Output the [x, y] coordinate of the center of the cell containing the given text.  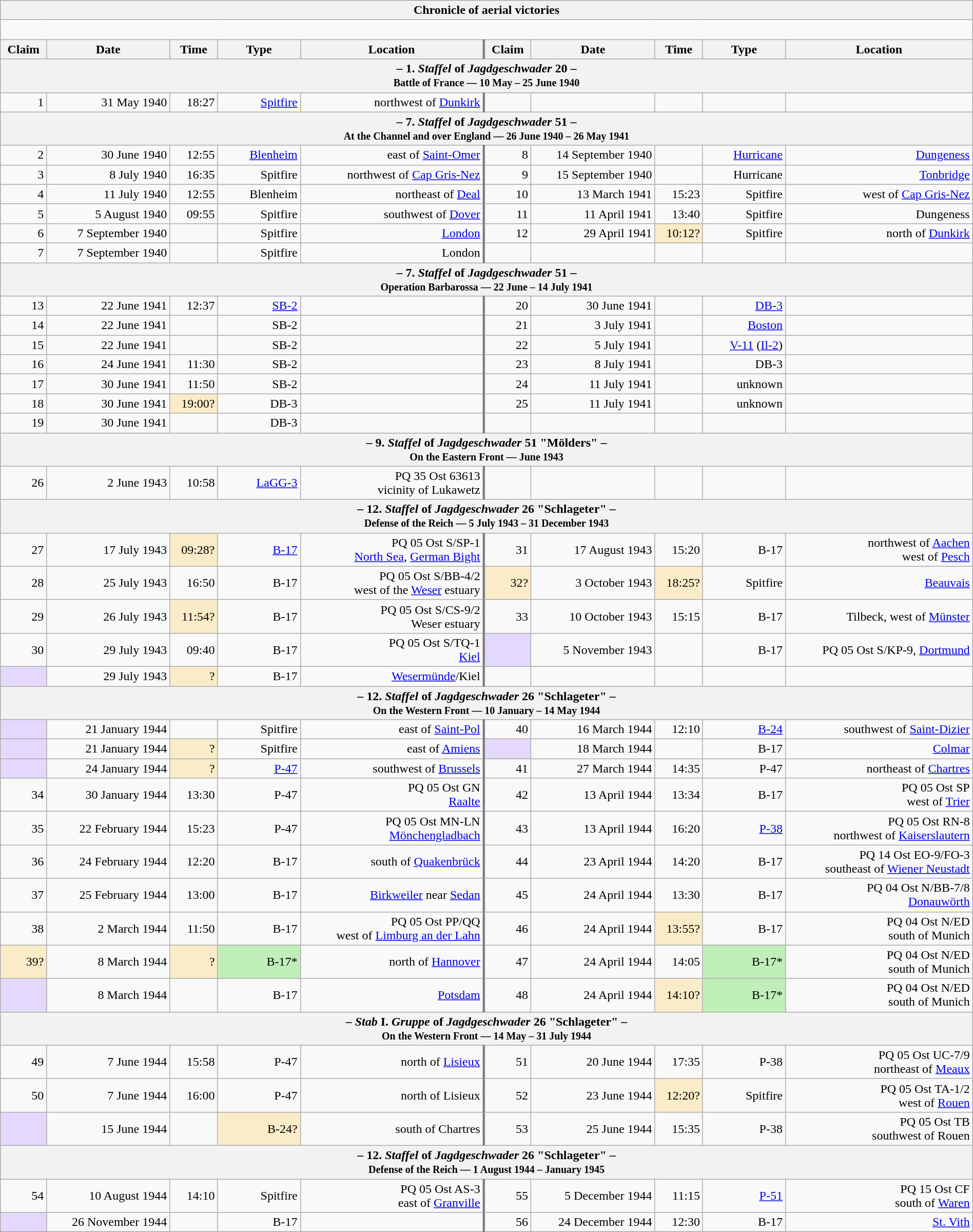
PQ 05 Ost UC-7/9northeast of Meaux [879, 1062]
53 [508, 1128]
Chronicle of aerial victories [487, 10]
15 September 1940 [593, 175]
Birkweiler near Sedan [392, 895]
5 August 1940 [108, 214]
41 [508, 768]
south of Chartres [392, 1128]
47 [508, 962]
20 [508, 306]
26 July 1943 [108, 616]
30 January 1944 [108, 795]
30 June 1940 [108, 155]
32? [508, 583]
PQ 35 Ost 63613vicinity of Lukawetz [392, 483]
2 [24, 155]
Beauvais [879, 583]
55 [508, 1195]
PQ 05 Ost S/BB-4/2west of the Weser estuary [392, 583]
13:55? [678, 928]
24 February 1944 [108, 861]
B-24? [259, 1128]
11:54? [194, 616]
5 December 1944 [593, 1195]
10:12? [678, 233]
PQ 14 Ost EO-9/FO-3southeast of Wiener Neustadt [879, 861]
PQ 05 Ost AS-3east of Granville [392, 1195]
8 July 1941 [593, 364]
PQ 05 Ost S/KP-9, Dortmund [879, 650]
16 [24, 364]
P-51 [744, 1195]
12:10 [678, 729]
09:40 [194, 650]
14 [24, 325]
11:30 [194, 364]
west of Cap Gris-Nez [879, 194]
13 [24, 306]
40 [508, 729]
7 [24, 253]
PQ 05 Ost TA-1/2west of Rouen [879, 1095]
10:58 [194, 483]
21 [508, 325]
PQ 05 Ost TBsouthwest of Rouen [879, 1128]
14:20 [678, 861]
11 July 1940 [108, 194]
16 March 1944 [593, 729]
17 August 1943 [593, 549]
Wesermünde/Kiel [392, 676]
southwest of Brussels [392, 768]
31 [508, 549]
24 [508, 384]
29 April 1941 [593, 233]
13:00 [194, 895]
south of Quakenbrück [392, 861]
43 [508, 829]
19 [24, 423]
12 [508, 233]
2 June 1943 [108, 483]
2 March 1944 [108, 928]
16:20 [678, 829]
56 [508, 1222]
11 April 1941 [593, 214]
25 July 1943 [108, 583]
14:10 [194, 1195]
5 [24, 214]
PQ 15 Ost CFsouth of Waren [879, 1195]
25 [508, 403]
23 June 1944 [593, 1095]
PQ 05 Ost MN-LNMönchengladbach [392, 829]
46 [508, 928]
– 12. Staffel of Jagdgeschwader 26 "Schlageter" –Defense of the Reich — 5 July 1943 – 31 December 1943 [487, 516]
northwest of Cap Gris-Nez [392, 175]
12:30 [678, 1222]
PQ 05 Ost S/CS-9/2Weser estuary [392, 616]
34 [24, 795]
LaGG-3 [259, 483]
20 June 1944 [593, 1062]
8 [508, 155]
18 March 1944 [593, 749]
38 [24, 928]
– 1. Staffel of Jagdgeschwader 20 –Battle of France — 10 May – 25 June 1940 [487, 76]
25 February 1944 [108, 895]
33 [508, 616]
09:28? [194, 549]
3 [24, 175]
southwest of Saint-Dizier [879, 729]
– Stab I. Gruppe of Jagdgeschwader 26 "Schlageter" –On the Western Front — 14 May – 31 July 1944 [487, 1029]
48 [508, 995]
15:35 [678, 1128]
northeast of Deal [392, 194]
12:37 [194, 306]
12:20? [678, 1095]
PQ 04 Ost N/BB-7/8Donauwörth [879, 895]
4 [24, 194]
12:20 [194, 861]
18:27 [194, 102]
18:25? [678, 583]
6 [24, 233]
36 [24, 861]
26 November 1944 [108, 1222]
10 August 1944 [108, 1195]
B-24 [744, 729]
east of Saint-Omer [392, 155]
16:00 [194, 1095]
PQ 05 Ost PP/QQwest of Limburg an der Lahn [392, 928]
42 [508, 795]
10 [508, 194]
8 July 1940 [108, 175]
14 September 1940 [593, 155]
PQ 05 Ost S/SP-1North Sea, German Bight [392, 549]
52 [508, 1095]
50 [24, 1095]
3 July 1941 [593, 325]
– 12. Staffel of Jagdgeschwader 26 "Schlageter" –On the Western Front — 10 January – 14 May 1944 [487, 702]
Tilbeck, west of Münster [879, 616]
27 [24, 549]
23 April 1944 [593, 861]
northeast of Chartres [879, 768]
– 12. Staffel of Jagdgeschwader 26 "Schlageter" –Defense of the Reich — 1 August 1944 – January 1945 [487, 1162]
51 [508, 1062]
– 9. Staffel of Jagdgeschwader 51 "Mölders" –On the Eastern Front — June 1943 [487, 450]
east of Amiens [392, 749]
V-11 (Il-2) [744, 345]
14:35 [678, 768]
5 July 1941 [593, 345]
13:34 [678, 795]
northwest of Aachenwest of Pesch [879, 549]
28 [24, 583]
22 [508, 345]
24 December 1944 [593, 1222]
St. Vith [879, 1222]
PQ 05 Ost SPwest of Trier [879, 795]
11 [508, 214]
Boston [744, 325]
35 [24, 829]
54 [24, 1195]
29 [24, 616]
15:58 [194, 1062]
northwest of Dunkirk [392, 102]
11:15 [678, 1195]
15 June 1944 [108, 1128]
16:35 [194, 175]
37 [24, 895]
Potsdam [392, 995]
– 7. Staffel of Jagdgeschwader 51 –At the Channel and over England — 26 June 1940 – 26 May 1941 [487, 128]
17:35 [678, 1062]
Tonbridge [879, 175]
44 [508, 861]
16:50 [194, 583]
10 October 1943 [593, 616]
45 [508, 895]
15:20 [678, 549]
31 May 1940 [108, 102]
49 [24, 1062]
southwest of Dover [392, 214]
PQ 05 Ost RN-8northwest of Kaiserslautern [879, 829]
13 March 1941 [593, 194]
09:55 [194, 214]
30 [24, 650]
17 [24, 384]
39? [24, 962]
– 7. Staffel of Jagdgeschwader 51 –Operation Barbarossa — 22 June – 14 July 1941 [487, 279]
PQ 05 Ost S/TQ-1Kiel [392, 650]
15 [24, 345]
19:00? [194, 403]
5 November 1943 [593, 650]
13:40 [678, 214]
24 June 1941 [108, 364]
east of Saint-Pol [392, 729]
25 June 1944 [593, 1128]
1 [24, 102]
15:15 [678, 616]
24 January 1944 [108, 768]
26 [24, 483]
9 [508, 175]
14:05 [678, 962]
27 March 1944 [593, 768]
17 July 1943 [108, 549]
3 October 1943 [593, 583]
PQ 05 Ost GNRaalte [392, 795]
18 [24, 403]
Colmar [879, 749]
north of Dunkirk [879, 233]
23 [508, 364]
22 February 1944 [108, 829]
north of Hannover [392, 962]
14:10? [678, 995]
